Return (X, Y) of the center of cell containing provided text 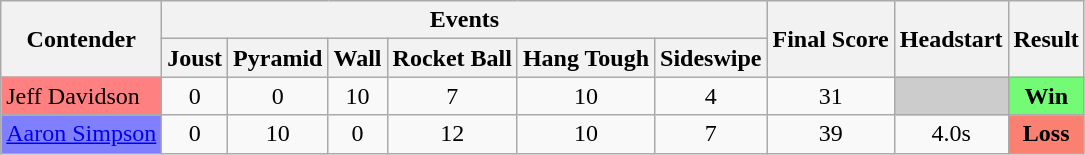
Aaron Simpson (82, 134)
Win (1046, 96)
Joust (195, 58)
Loss (1046, 134)
12 (452, 134)
Events (464, 20)
Rocket Ball (452, 58)
Hang Tough (586, 58)
39 (830, 134)
4 (711, 96)
Contender (82, 39)
Final Score (830, 39)
Headstart (951, 39)
Result (1046, 39)
Jeff Davidson (82, 96)
Sideswipe (711, 58)
4.0s (951, 134)
31 (830, 96)
Pyramid (278, 58)
Wall (358, 58)
